Scan for the cell matching the given text and deliver its (x, y) coordinate at center. 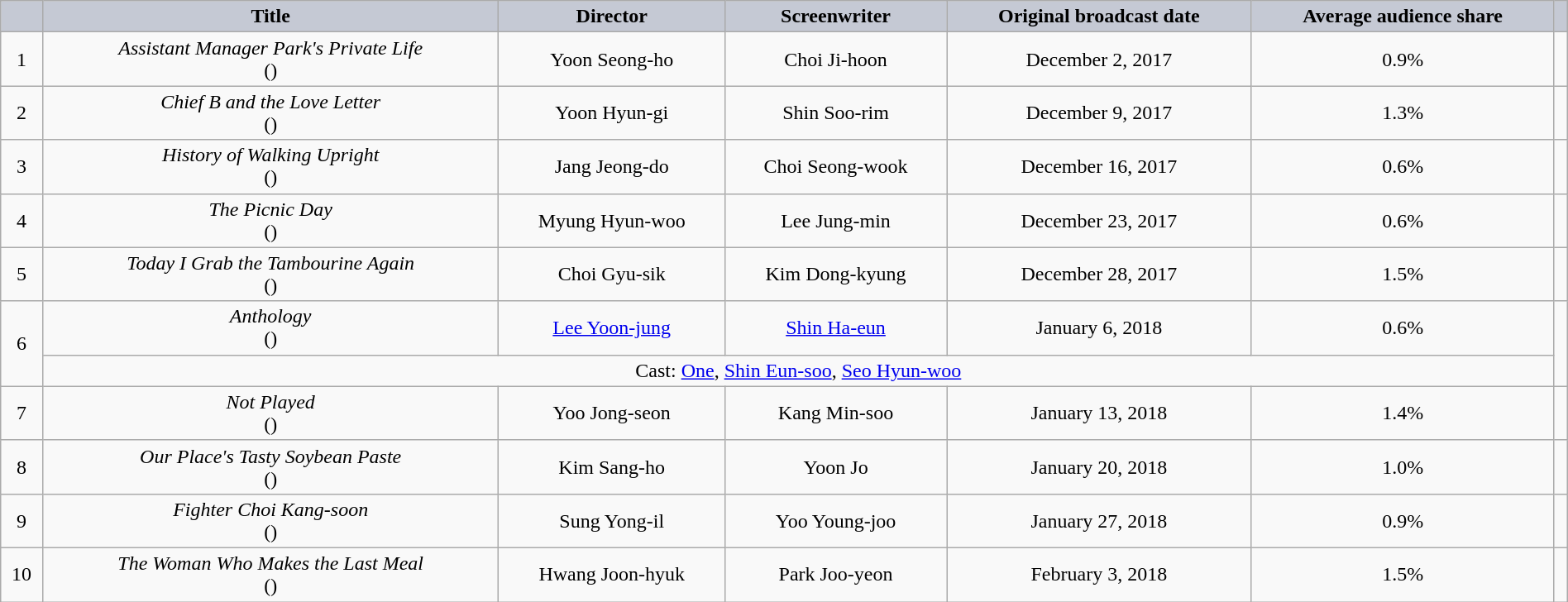
7 (22, 413)
Original broadcast date (1098, 17)
Yoon Jo (836, 466)
Assistant Manager Park's Private Life() (270, 60)
January 6, 2018 (1098, 327)
Average audience share (1403, 17)
8 (22, 466)
Our Place's Tasty Soybean Paste() (270, 466)
Hwang Joon-hyuk (612, 574)
Jang Jeong-do (612, 167)
The Woman Who Makes the Last Meal() (270, 574)
Lee Jung-min (836, 220)
Not Played() (270, 413)
Yoon Hyun-gi (612, 112)
Fighter Choi Kang-soon() (270, 521)
December 28, 2017 (1098, 275)
History of Walking Upright() (270, 167)
Park Joo-yeon (836, 574)
Yoo Jong-seon (612, 413)
5 (22, 275)
1.4% (1403, 413)
Choi Gyu-sik (612, 275)
Myung Hyun-woo (612, 220)
Choi Ji-hoon (836, 60)
Shin Soo-rim (836, 112)
Kim Sang-ho (612, 466)
1.0% (1403, 466)
6 (22, 344)
Kang Min-soo (836, 413)
4 (22, 220)
December 23, 2017 (1098, 220)
December 2, 2017 (1098, 60)
Sung Yong-il (612, 521)
Choi Seong-wook (836, 167)
Chief B and the Love Letter() (270, 112)
December 9, 2017 (1098, 112)
9 (22, 521)
January 20, 2018 (1098, 466)
Today I Grab the Tambourine Again() (270, 275)
1 (22, 60)
January 27, 2018 (1098, 521)
Yoon Seong-ho (612, 60)
Shin Ha-eun (836, 327)
Director (612, 17)
2 (22, 112)
The Picnic Day() (270, 220)
Anthology() (270, 327)
3 (22, 167)
Yoo Young-joo (836, 521)
Kim Dong-kyung (836, 275)
Screenwriter (836, 17)
Cast: One, Shin Eun-soo, Seo Hyun-woo (798, 370)
10 (22, 574)
December 16, 2017 (1098, 167)
Lee Yoon-jung (612, 327)
February 3, 2018 (1098, 574)
1.3% (1403, 112)
Title (270, 17)
January 13, 2018 (1098, 413)
